Capture the cell that displays the provided text and extract its [x, y] central coordinate. 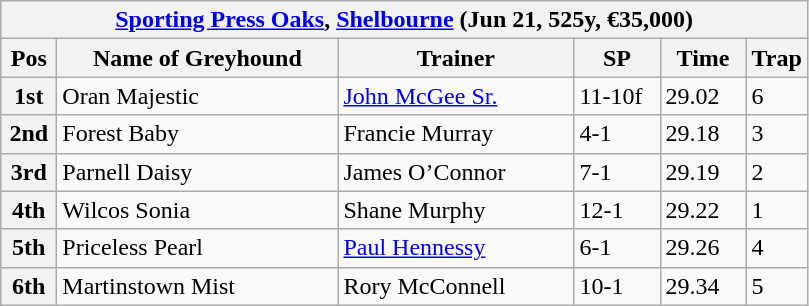
Rory McConnell [456, 286]
1st [29, 96]
John McGee Sr. [456, 96]
7-1 [617, 172]
5 [776, 286]
Paul Hennessy [456, 248]
4th [29, 210]
Oran Majestic [198, 96]
Martinstown Mist [198, 286]
Sporting Press Oaks, Shelbourne (Jun 21, 525y, €35,000) [404, 20]
4 [776, 248]
6th [29, 286]
29.02 [703, 96]
4-1 [617, 134]
10-1 [617, 286]
3rd [29, 172]
Name of Greyhound [198, 58]
29.18 [703, 134]
Francie Murray [456, 134]
Wilcos Sonia [198, 210]
2nd [29, 134]
Trainer [456, 58]
Priceless Pearl [198, 248]
6-1 [617, 248]
Shane Murphy [456, 210]
29.22 [703, 210]
1 [776, 210]
Parnell Daisy [198, 172]
5th [29, 248]
29.34 [703, 286]
James O’Connor [456, 172]
Pos [29, 58]
Forest Baby [198, 134]
SP [617, 58]
29.19 [703, 172]
3 [776, 134]
6 [776, 96]
11-10f [617, 96]
Time [703, 58]
2 [776, 172]
Trap [776, 58]
29.26 [703, 248]
12-1 [617, 210]
